Capture the cell that displays the provided text and extract its (X, Y) central coordinate. 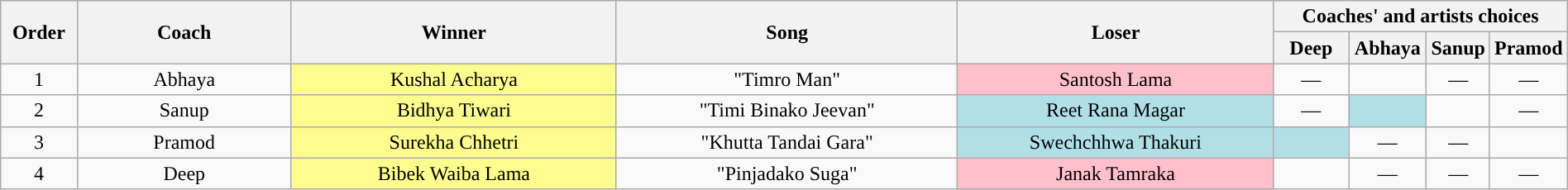
Order (39, 32)
Reet Rana Magar (1116, 111)
"Pinjadako Suga" (787, 173)
Surekha Chhetri (453, 142)
"Timro Man" (787, 79)
Bidhya Tiwari (453, 111)
3 (39, 142)
Song (787, 32)
Coaches' and artists choices (1421, 17)
Kushal Acharya (453, 79)
Bibek Waiba Lama (453, 173)
"Khutta Tandai Gara" (787, 142)
4 (39, 173)
2 (39, 111)
Loser (1116, 32)
Coach (184, 32)
Winner (453, 32)
Janak Tamraka (1116, 173)
Swechchhwa Thakuri (1116, 142)
1 (39, 79)
"Timi Binako Jeevan" (787, 111)
Santosh Lama (1116, 79)
